For the text-containing cell, return its midpoint in (X, Y) coordinate format. 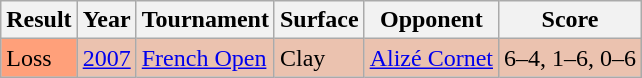
Surface (319, 20)
French Open (205, 58)
Score (570, 20)
2007 (106, 58)
Opponent (431, 20)
Alizé Cornet (431, 58)
6–4, 1–6, 0–6 (570, 58)
Loss (39, 58)
Clay (319, 58)
Result (39, 20)
Year (106, 20)
Tournament (205, 20)
